Extract the (X, Y) coordinate from the center of the cell holding the provided text.  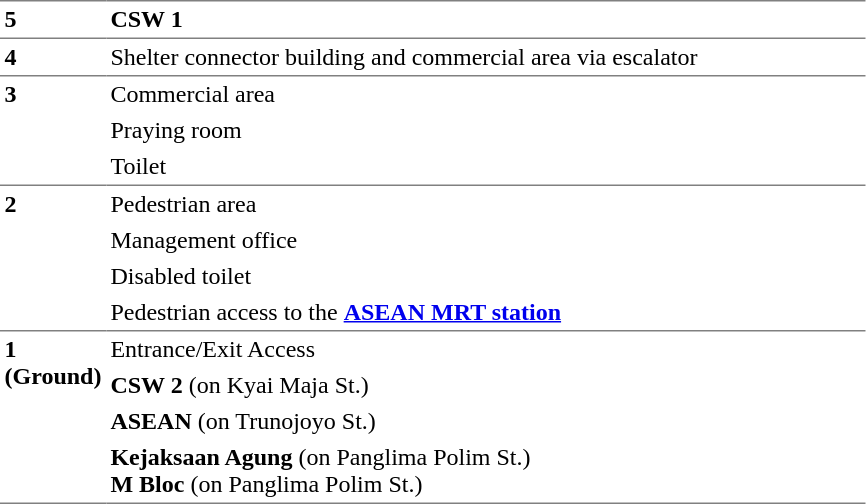
CSW 1 (486, 20)
1 (Ground) (53, 418)
CSW 2 (on Kyai Maja St.) (486, 386)
Commercial area (486, 94)
Entrance/Exit Access (486, 350)
5 (53, 20)
Pedestrian access to the ASEAN MRT station (486, 313)
Kejaksaan Agung (on Panglima Polim St.) M Bloc (on Panglima Polim St.) (486, 472)
2 (53, 259)
Disabled toilet (486, 276)
Praying room (486, 130)
4 (53, 58)
Management office (486, 240)
ASEAN (on Trunojoyo St.) (486, 422)
3 (53, 131)
Pedestrian area (486, 204)
Shelter connector building and commercial area via escalator (486, 58)
Toilet (486, 167)
